Detect which cell encompasses the target text, then output its [X, Y] center coordinate. 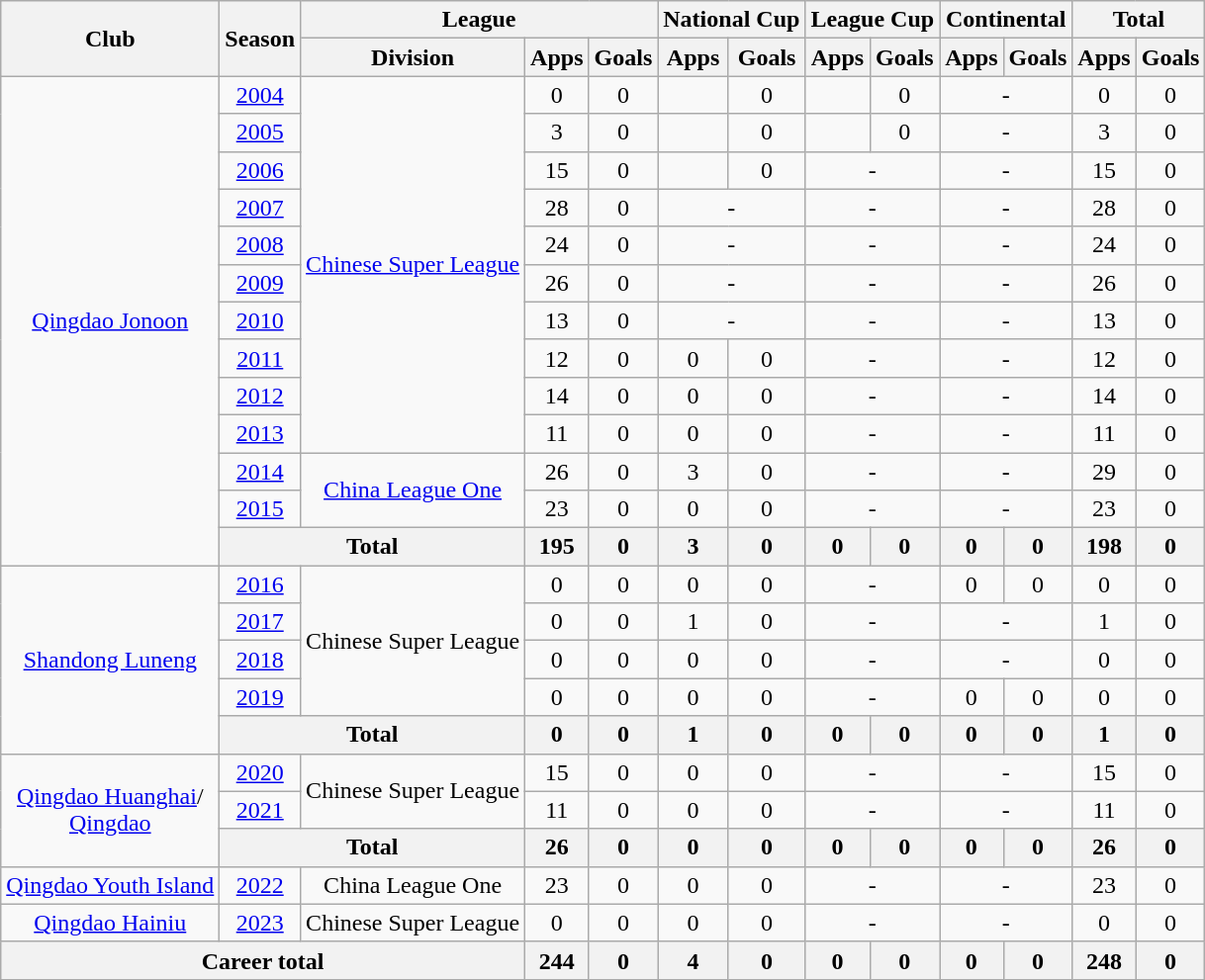
2016 [260, 584]
2022 [260, 885]
2009 [260, 283]
2007 [260, 208]
Qingdao Huanghai/Qingdao [111, 810]
2011 [260, 358]
Season [260, 39]
Qingdao Jonoon [111, 320]
244 [557, 960]
2021 [260, 810]
2006 [260, 170]
2023 [260, 923]
2018 [260, 660]
2012 [260, 396]
League Cup [873, 20]
2017 [260, 622]
195 [557, 547]
2015 [260, 509]
2004 [260, 95]
2005 [260, 133]
2014 [260, 472]
Career total [263, 960]
2013 [260, 433]
198 [1104, 547]
Continental [1006, 20]
League [479, 20]
Club [111, 39]
Shandong Luneng [111, 660]
2020 [260, 772]
4 [694, 960]
2008 [260, 245]
Division [414, 57]
2019 [260, 697]
Qingdao Youth Island [111, 885]
Qingdao Hainiu [111, 923]
2010 [260, 320]
29 [1104, 472]
248 [1104, 960]
National Cup [732, 20]
